Determine the [X, Y] coordinate at the center of the cell enclosing the given text.  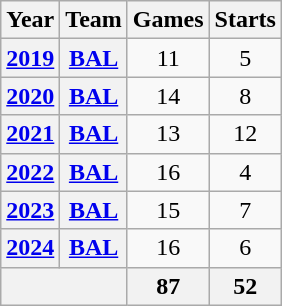
11 [168, 58]
Games [168, 20]
2024 [30, 248]
2019 [30, 58]
4 [245, 172]
Starts [245, 20]
2021 [30, 134]
2023 [30, 210]
52 [245, 286]
Team [94, 20]
13 [168, 134]
14 [168, 96]
2020 [30, 96]
Year [30, 20]
87 [168, 286]
7 [245, 210]
2022 [30, 172]
6 [245, 248]
5 [245, 58]
15 [168, 210]
12 [245, 134]
8 [245, 96]
